Output the (X, Y) coordinate of the center of the cell containing the given text.  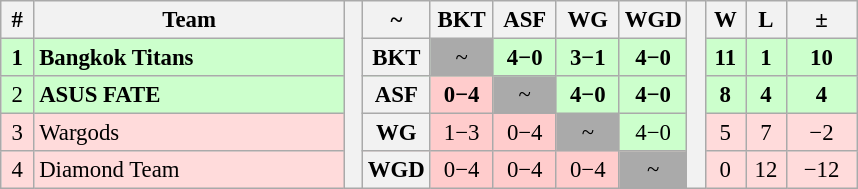
W (726, 20)
Wargods (190, 133)
# (18, 20)
3−1 (588, 58)
7 (766, 133)
ASUS FATE (190, 95)
Bangkok Titans (190, 58)
3 (18, 133)
−12 (822, 170)
11 (726, 58)
2 (18, 95)
L (766, 20)
± (822, 20)
12 (766, 170)
10 (822, 58)
1−3 (462, 133)
8 (726, 95)
5 (726, 133)
0 (726, 170)
Diamond Team (190, 170)
−2 (822, 133)
Team (190, 20)
